Locate the cell with the specified text and output its [X, Y] center coordinate. 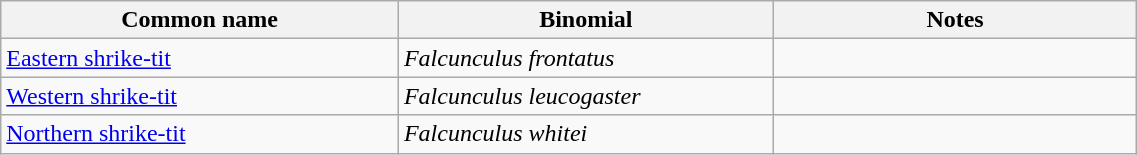
Binomial [586, 20]
Western shrike-tit [200, 96]
Northern shrike-tit [200, 134]
Notes [955, 20]
Falcunculus whitei [586, 134]
Falcunculus frontatus [586, 58]
Falcunculus leucogaster [586, 96]
Common name [200, 20]
Eastern shrike-tit [200, 58]
